Extract the (X, Y) coordinate from the center of the cell holding the provided text.  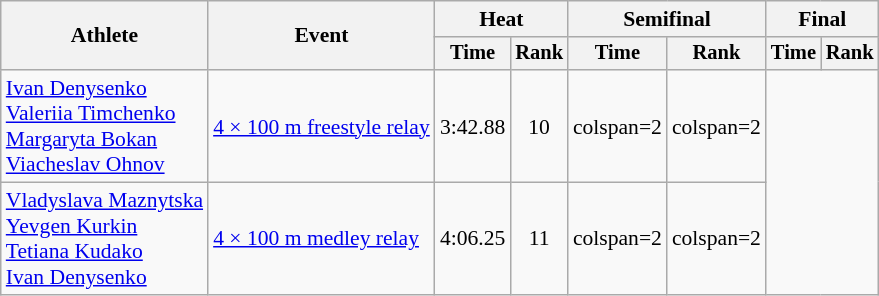
4 × 100 m freestyle relay (322, 126)
Heat (502, 19)
Ivan DenysenkoValeriia TimchenkoMargaryta BokanViacheslav Ohnov (104, 126)
Athlete (104, 36)
11 (539, 239)
Semifinal (667, 19)
Event (322, 36)
4:06.25 (472, 239)
10 (539, 126)
4 × 100 m medley relay (322, 239)
Vladyslava MaznytskaYevgen KurkinTetiana KudakoIvan Denysenko (104, 239)
Final (822, 19)
3:42.88 (472, 126)
